From the cell containing the given text, extract its center point as [X, Y] coordinate. 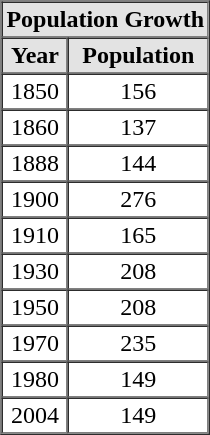
1930 [35, 272]
1950 [35, 308]
165 [138, 236]
156 [138, 92]
1900 [35, 200]
2004 [35, 416]
1980 [35, 380]
1850 [35, 92]
1910 [35, 236]
276 [138, 200]
235 [138, 344]
Year [35, 56]
1888 [35, 164]
Population [138, 56]
1860 [35, 128]
137 [138, 128]
1970 [35, 344]
Population Growth [106, 20]
144 [138, 164]
